Output the [X, Y] coordinate of the center of the cell containing the given text.  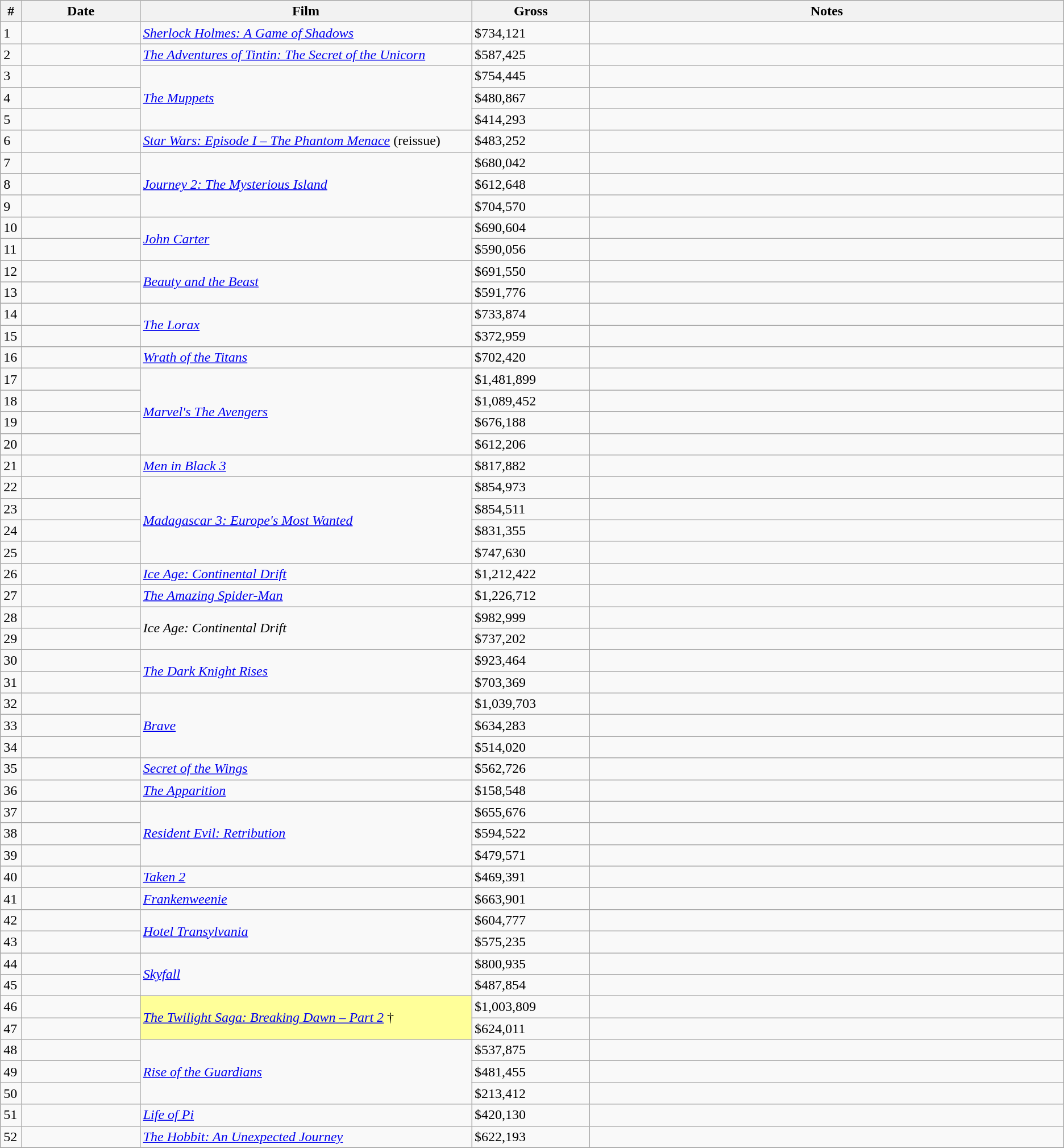
40 [11, 877]
8 [11, 184]
20 [11, 444]
49 [11, 1072]
$754,445 [531, 76]
Gross [531, 11]
47 [11, 1029]
$676,188 [531, 422]
The Adventures of Tintin: The Secret of the Unicorn [306, 55]
$655,676 [531, 812]
29 [11, 639]
34 [11, 747]
36 [11, 790]
Rise of the Guardians [306, 1072]
11 [11, 249]
$420,130 [531, 1115]
Brave [306, 726]
13 [11, 293]
50 [11, 1093]
$733,874 [531, 314]
$594,522 [531, 834]
25 [11, 552]
$1,226,712 [531, 595]
$680,042 [531, 163]
$612,648 [531, 184]
42 [11, 920]
Madagascar 3: Europe's Most Wanted [306, 520]
51 [11, 1115]
$817,882 [531, 466]
$562,726 [531, 769]
46 [11, 1007]
$514,020 [531, 747]
Star Wars: Episode I – The Phantom Menace (reissue) [306, 141]
$737,202 [531, 639]
$591,776 [531, 293]
37 [11, 812]
The Apparition [306, 790]
Sherlock Holmes: A Game of Shadows [306, 33]
41 [11, 898]
Resident Evil: Retribution [306, 834]
23 [11, 509]
24 [11, 531]
$634,283 [531, 726]
$854,511 [531, 509]
$158,548 [531, 790]
32 [11, 704]
$590,056 [531, 249]
$691,550 [531, 271]
31 [11, 682]
16 [11, 358]
30 [11, 661]
$1,481,899 [531, 379]
3 [11, 76]
Marvel's The Avengers [306, 412]
$469,391 [531, 877]
6 [11, 141]
Frankenweenie [306, 898]
26 [11, 574]
19 [11, 422]
39 [11, 855]
$537,875 [531, 1050]
15 [11, 336]
$1,003,809 [531, 1007]
$800,935 [531, 964]
27 [11, 595]
44 [11, 964]
52 [11, 1137]
$414,293 [531, 119]
$854,973 [531, 487]
Film [306, 11]
35 [11, 769]
John Carter [306, 238]
28 [11, 617]
$372,959 [531, 336]
18 [11, 401]
$831,355 [531, 531]
Hotel Transylvania [306, 931]
48 [11, 1050]
The Twilight Saga: Breaking Dawn – Part 2 † [306, 1018]
2 [11, 55]
$479,571 [531, 855]
1 [11, 33]
$1,039,703 [531, 704]
22 [11, 487]
The Lorax [306, 325]
$483,252 [531, 141]
$624,011 [531, 1029]
$622,193 [531, 1137]
The Dark Knight Rises [306, 672]
14 [11, 314]
Date [81, 11]
$982,999 [531, 617]
12 [11, 271]
# [11, 11]
5 [11, 119]
10 [11, 227]
4 [11, 98]
Wrath of the Titans [306, 358]
$587,425 [531, 55]
38 [11, 834]
Skyfall [306, 975]
Secret of the Wings [306, 769]
$213,412 [531, 1093]
The Amazing Spider-Man [306, 595]
$1,089,452 [531, 401]
33 [11, 726]
$690,604 [531, 227]
$734,121 [531, 33]
$487,854 [531, 985]
The Hobbit: An Unexpected Journey [306, 1137]
$604,777 [531, 920]
Life of Pi [306, 1115]
$480,867 [531, 98]
45 [11, 985]
Men in Black 3 [306, 466]
$481,455 [531, 1072]
43 [11, 942]
17 [11, 379]
The Muppets [306, 98]
$923,464 [531, 661]
21 [11, 466]
$663,901 [531, 898]
$702,420 [531, 358]
Notes [826, 11]
$747,630 [531, 552]
Taken 2 [306, 877]
$612,206 [531, 444]
$703,369 [531, 682]
Journey 2: The Mysterious Island [306, 184]
9 [11, 206]
$575,235 [531, 942]
$704,570 [531, 206]
Beauty and the Beast [306, 282]
$1,212,422 [531, 574]
7 [11, 163]
